Extract the (X, Y) coordinate from the center of the cell holding the provided text.  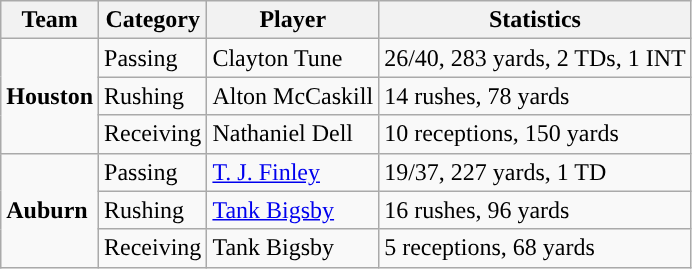
Category (153, 20)
Clayton Tune (293, 58)
10 receptions, 150 yards (536, 134)
Statistics (536, 20)
Player (293, 20)
14 rushes, 78 yards (536, 96)
T. J. Finley (293, 172)
Houston (50, 96)
19/37, 227 yards, 1 TD (536, 172)
5 receptions, 68 yards (536, 248)
26/40, 283 yards, 2 TDs, 1 INT (536, 58)
16 rushes, 96 yards (536, 210)
Alton McCaskill (293, 96)
Auburn (50, 210)
Team (50, 20)
Nathaniel Dell (293, 134)
